Return [x, y] of the center of cell containing provided text 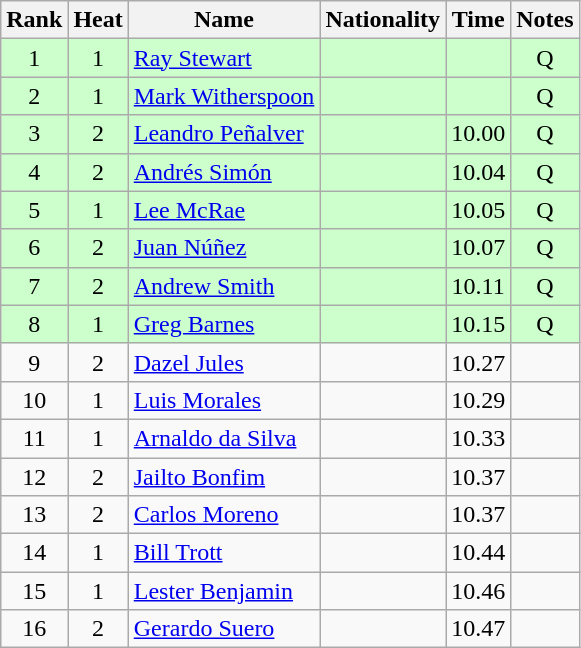
Greg Barnes [224, 324]
8 [34, 324]
10.33 [478, 438]
10 [34, 400]
15 [34, 591]
3 [34, 134]
Leandro Peñalver [224, 134]
10.05 [478, 210]
10.15 [478, 324]
4 [34, 172]
Andrés Simón [224, 172]
Mark Witherspoon [224, 96]
Lee McRae [224, 210]
Notes [545, 20]
Lester Benjamin [224, 591]
Rank [34, 20]
Jailto Bonfim [224, 477]
14 [34, 553]
10.00 [478, 134]
10.44 [478, 553]
12 [34, 477]
10.27 [478, 362]
Juan Núñez [224, 248]
Gerardo Suero [224, 629]
5 [34, 210]
Luis Morales [224, 400]
Carlos Moreno [224, 515]
9 [34, 362]
Name [224, 20]
10.07 [478, 248]
11 [34, 438]
7 [34, 286]
10.47 [478, 629]
16 [34, 629]
Nationality [383, 20]
10.11 [478, 286]
Time [478, 20]
10.46 [478, 591]
Heat [98, 20]
10.04 [478, 172]
13 [34, 515]
Bill Trott [224, 553]
Ray Stewart [224, 58]
Andrew Smith [224, 286]
10.29 [478, 400]
Dazel Jules [224, 362]
6 [34, 248]
Arnaldo da Silva [224, 438]
